Search for the cell housing the specified text and yield its (X, Y) center coordinate. 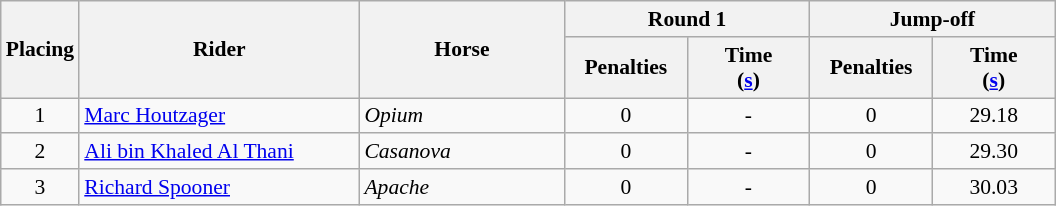
Marc Houtzager (219, 116)
29.18 (994, 116)
2 (40, 152)
3 (40, 187)
Jump-off (932, 19)
Apache (462, 187)
Horse (462, 50)
Placing (40, 50)
Ali bin Khaled Al Thani (219, 152)
Richard Spooner (219, 187)
1 (40, 116)
Round 1 (686, 19)
Opium (462, 116)
Rider (219, 50)
Casanova (462, 152)
29.30 (994, 152)
30.03 (994, 187)
